Find where the given text appears and provide that cell's center as (x, y) coordinate. 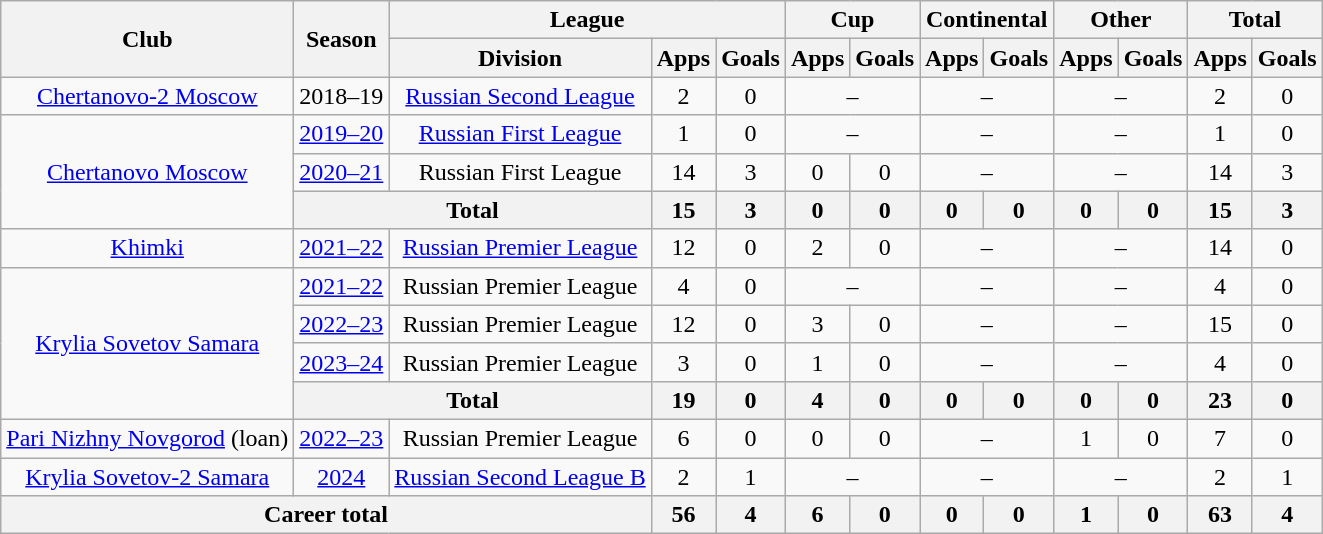
2019–20 (342, 134)
Krylia Sovetov-2 Samara (148, 477)
Division (520, 58)
63 (1220, 515)
Pari Nizhny Novgorod (loan) (148, 438)
2020–21 (342, 172)
Chertanovo Moscow (148, 172)
Russian Second League (520, 96)
19 (683, 400)
Continental (987, 20)
Cup (852, 20)
23 (1220, 400)
Russian Second League B (520, 477)
2018–19 (342, 96)
Krylia Sovetov Samara (148, 343)
7 (1220, 438)
2024 (342, 477)
Season (342, 39)
Career total (326, 515)
Chertanovo-2 Moscow (148, 96)
Khimki (148, 248)
Club (148, 39)
56 (683, 515)
2023–24 (342, 362)
League (588, 20)
Other (1121, 20)
